Search for the cell housing the specified text and yield its [x, y] center coordinate. 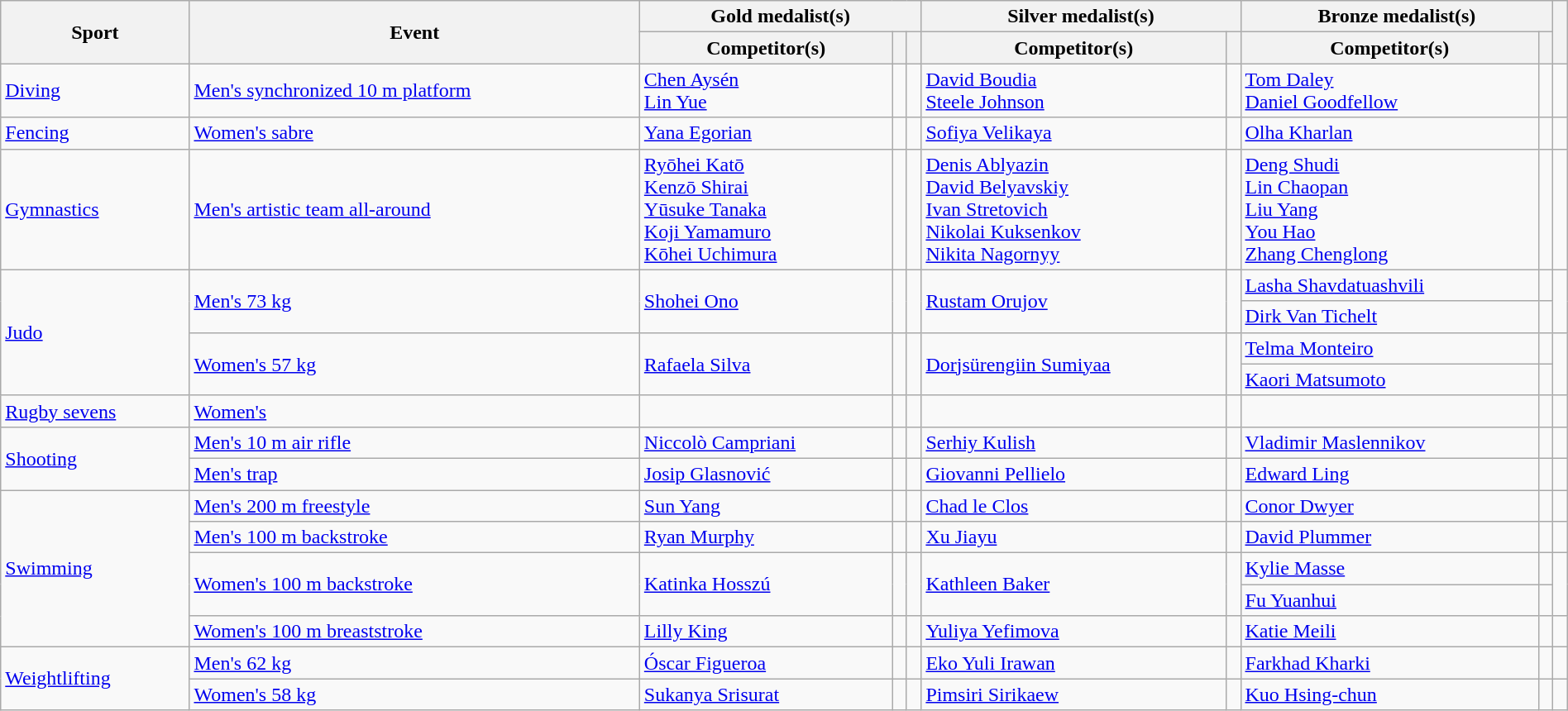
David Plummer [1389, 537]
Dirk Van Tichelt [1389, 317]
Judo [95, 332]
Men's artistic team all-around [414, 209]
Rugby sevens [95, 411]
Eko Yuli Irawan [1073, 663]
Yuliya Yefimova [1073, 632]
Kuo Hsing-chun [1389, 694]
Tom DaleyDaniel Goodfellow [1389, 91]
Yana Egorian [766, 133]
Men's 62 kg [414, 663]
Chen AysénLin Yue [766, 91]
Rustam Orujov [1073, 301]
Kathleen Baker [1073, 585]
Women's 58 kg [414, 694]
Men's synchronized 10 m platform [414, 91]
Vladimir Maslennikov [1389, 442]
Denis AblyazinDavid BelyavskiyIvan StretovichNikolai KuksenkovNikita Nagornyy [1073, 209]
Women's 100 m breaststroke [414, 632]
Deng ShudiLin ChaopanLiu YangYou HaoZhang Chenglong [1389, 209]
Women's 57 kg [414, 364]
Gymnastics [95, 209]
Katie Meili [1389, 632]
Men's 200 m freestyle [414, 505]
Josip Glasnović [766, 474]
Bronze medalist(s) [1397, 17]
Men's 10 m air rifle [414, 442]
Chad le Clos [1073, 505]
Men's 100 m backstroke [414, 537]
Niccolò Campriani [766, 442]
Conor Dwyer [1389, 505]
Lasha Shavdatuashvili [1389, 285]
Weightlifting [95, 679]
Shooting [95, 458]
Fu Yuanhui [1389, 600]
Women's sabre [414, 133]
Kylie Masse [1389, 569]
Shohei Ono [766, 301]
David BoudiaSteele Johnson [1073, 91]
Ryan Murphy [766, 537]
Rafaela Silva [766, 364]
Ryōhei KatōKenzō ShiraiYūsuke TanakaKoji YamamuroKōhei Uchimura [766, 209]
Sukanya Srisurat [766, 694]
Telma Monteiro [1389, 348]
Lilly King [766, 632]
Serhiy Kulish [1073, 442]
Women's [414, 411]
Women's 100 m backstroke [414, 585]
Óscar Figueroa [766, 663]
Katinka Hosszú [766, 585]
Fencing [95, 133]
Edward Ling [1389, 474]
Giovanni Pellielo [1073, 474]
Silver medalist(s) [1081, 17]
Pimsiri Sirikaew [1073, 694]
Olha Kharlan [1389, 133]
Diving [95, 91]
Sport [95, 32]
Men's trap [414, 474]
Men's 73 kg [414, 301]
Sun Yang [766, 505]
Swimming [95, 568]
Farkhad Kharki [1389, 663]
Gold medalist(s) [781, 17]
Kaori Matsumoto [1389, 379]
Sofiya Velikaya [1073, 133]
Xu Jiayu [1073, 537]
Event [414, 32]
Dorjsürengiin Sumiyaa [1073, 364]
